Determine the (x, y) coordinate at the center of the cell enclosing the given text.  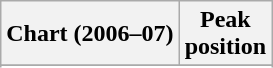
Peak position (225, 34)
Chart (2006–07) (90, 34)
